Capture the cell that displays the provided text and extract its (x, y) central coordinate. 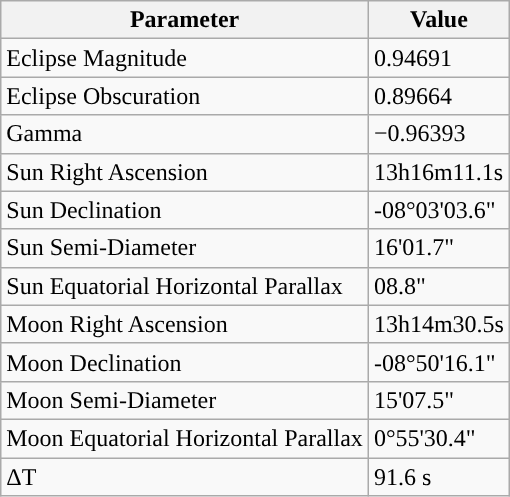
-08°03'03.6" (438, 210)
−0.96393 (438, 134)
13h14m30.5s (438, 324)
0.89664 (438, 96)
Sun Semi-Diameter (185, 248)
Moon Semi-Diameter (185, 400)
0.94691 (438, 58)
Eclipse Obscuration (185, 96)
Moon Declination (185, 362)
13h16m11.1s (438, 172)
Eclipse Magnitude (185, 58)
08.8" (438, 286)
-08°50'16.1" (438, 362)
Sun Right Ascension (185, 172)
Moon Equatorial Horizontal Parallax (185, 438)
Gamma (185, 134)
16'01.7" (438, 248)
Sun Declination (185, 210)
Parameter (185, 20)
Moon Right Ascension (185, 324)
91.6 s (438, 477)
0°55'30.4" (438, 438)
Sun Equatorial Horizontal Parallax (185, 286)
15'07.5" (438, 400)
Value (438, 20)
ΔT (185, 477)
